Provide the [X, Y] coordinate of the cell's center where the given text is located.  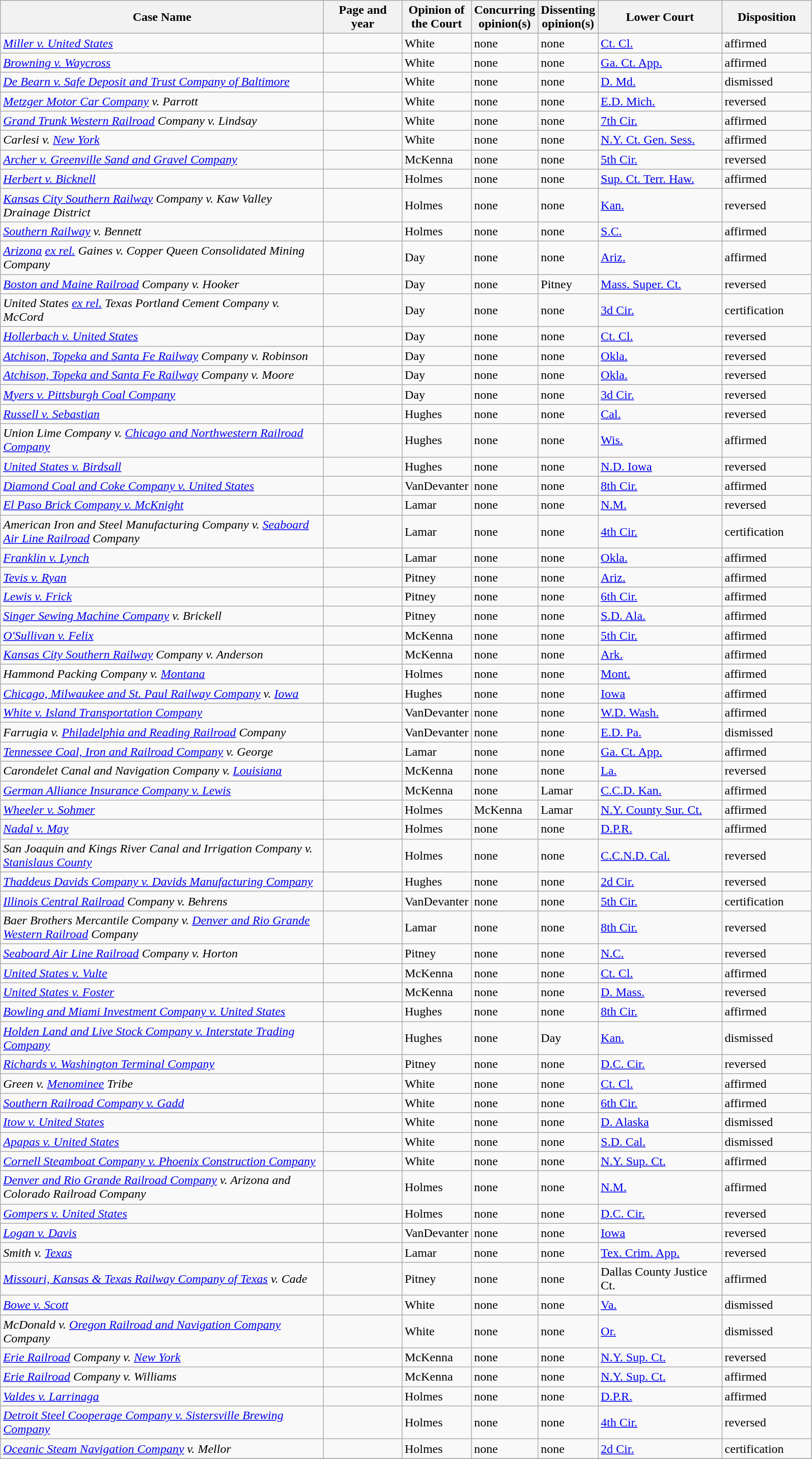
Miller v. United States [162, 43]
Franklin v. Lynch [162, 558]
Atchison, Topeka and Santa Fe Railway Company v. Robinson [162, 356]
Or. [660, 1331]
Lewis v. Frick [162, 596]
Tevis v. Ryan [162, 577]
N.D. Iowa [660, 466]
Wis. [660, 440]
Dallas County Justice Ct. [660, 1278]
American Iron and Steel Manufacturing Company v. Seaboard Air Line Railroad Company [162, 532]
Page and year [363, 17]
C.C.D. Kan. [660, 790]
N.C. [660, 953]
La. [660, 771]
Bowling and Miami Investment Company v. United States [162, 1012]
Valdes v. Larrinaga [162, 1396]
Hollerbach v. United States [162, 337]
Green v. Menominee Tribe [162, 1084]
Erie Railroad Company v. Williams [162, 1377]
Concurring opinion(s) [505, 17]
D. Md. [660, 82]
Metzger Motor Car Company v. Parrott [162, 101]
Bowe v. Scott [162, 1305]
Southern Railroad Company v. Gadd [162, 1103]
Carondelet Canal and Navigation Company v. Louisiana [162, 771]
McDonald v. Oregon Railroad and Navigation Company Company [162, 1331]
Erie Railroad Company v. New York [162, 1358]
Case Name [162, 17]
De Bearn v. Safe Deposit and Trust Company of Baltimore [162, 82]
Wheeler v. Sohmer [162, 810]
Logan v. Davis [162, 1233]
N.Y. Ct. Gen. Sess. [660, 140]
Gompers v. United States [162, 1214]
Browning v. Waycross [162, 63]
Farrugia v. Philadelphia and Reading Railroad Company [162, 732]
United States ex rel. Texas Portland Cement Company v. McCord [162, 311]
United States v. Birdsall [162, 466]
Holden Land and Live Stock Company v. Interstate Trading Company [162, 1038]
Union Lime Company v. Chicago and Northwestern Railroad Company [162, 440]
White v. Island Transportation Company [162, 713]
Kansas City Southern Railway Company v. Anderson [162, 655]
United States v. Foster [162, 993]
Richards v. Washington Terminal Company [162, 1064]
Oceanic Steam Navigation Company v. Mellor [162, 1449]
Denver and Rio Grande Railroad Company v. Arizona and Colorado Railroad Company [162, 1188]
German Alliance Insurance Company v. Lewis [162, 790]
Kansas City Southern Railway Company v. Kaw Valley Drainage District [162, 205]
Opinion of the Court [436, 17]
El Paso Brick Company v. McKnight [162, 505]
Tennessee Coal, Iron and Railroad Company v. George [162, 752]
Boston and Maine Railroad Company v. Hooker [162, 284]
San Joaquin and Kings River Canal and Irrigation Company v. Stanislaus County [162, 856]
C.C.N.D. Cal. [660, 856]
Grand Trunk Western Railroad Company v. Lindsay [162, 121]
Missouri, Kansas & Texas Railway Company of Texas v. Cade [162, 1278]
Herbert v. Bicknell [162, 179]
Hammond Packing Company v. Montana [162, 674]
Dissenting opinion(s) [568, 17]
Nadal v. May [162, 829]
Detroit Steel Cooperage Company v. Sistersville Brewing Company [162, 1423]
Sup. Ct. Terr. Haw. [660, 179]
D. Mass. [660, 993]
E.D. Mich. [660, 101]
W.D. Wash. [660, 713]
Seaboard Air Line Railroad Company v. Horton [162, 953]
S.C. [660, 231]
Illinois Central Railroad Company v. Behrens [162, 901]
Smith v. Texas [162, 1252]
Tex. Crim. App. [660, 1252]
D. Alaska [660, 1122]
Arizona ex rel. Gaines v. Copper Queen Consolidated Mining Company [162, 258]
Disposition [767, 17]
Carlesi v. New York [162, 140]
Lower Court [660, 17]
Mont. [660, 674]
Mass. Super. Ct. [660, 284]
Chicago, Milwaukee and St. Paul Railway Company v. Iowa [162, 694]
Va. [660, 1305]
Atchison, Topeka and Santa Fe Railway Company v. Moore [162, 375]
S.D. Cal. [660, 1142]
Thaddeus Davids Company v. Davids Manufacturing Company [162, 882]
United States v. Vulte [162, 973]
Baer Brothers Mercantile Company v. Denver and Rio Grande Western Railroad Company [162, 927]
O'Sullivan v. Felix [162, 635]
Cornell Steamboat Company v. Phoenix Construction Company [162, 1161]
Apapas v. United States [162, 1142]
S.D. Ala. [660, 616]
Russell v. Sebastian [162, 414]
Itow v. United States [162, 1122]
Singer Sewing Machine Company v. Brickell [162, 616]
N.Y. County Sur. Ct. [660, 810]
Cal. [660, 414]
7th Cir. [660, 121]
Archer v. Greenville Sand and Gravel Company [162, 159]
Ark. [660, 655]
Diamond Coal and Coke Company v. United States [162, 486]
E.D. Pa. [660, 732]
Southern Railway v. Bennett [162, 231]
Myers v. Pittsburgh Coal Company [162, 395]
